Return the (X, Y) coordinate for the center point of the cell that contains the specified text.  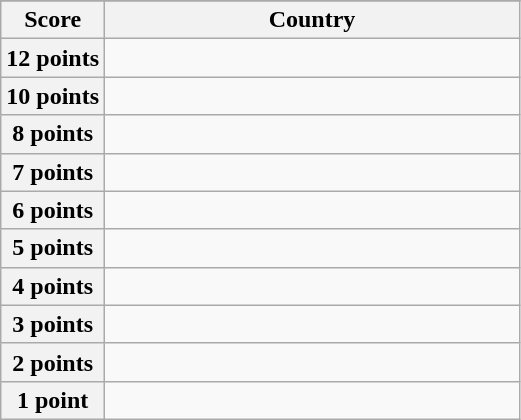
6 points (53, 210)
5 points (53, 248)
12 points (53, 58)
3 points (53, 324)
Score (53, 20)
8 points (53, 134)
1 point (53, 400)
2 points (53, 362)
10 points (53, 96)
4 points (53, 286)
7 points (53, 172)
Country (312, 20)
